Return [x, y] of the center of cell containing provided text 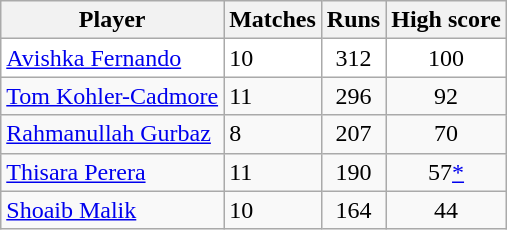
207 [353, 134]
57* [446, 172]
164 [353, 210]
Avishka Fernando [112, 58]
Runs [353, 20]
Rahmanullah Gurbaz [112, 134]
Thisara Perera [112, 172]
44 [446, 210]
92 [446, 96]
312 [353, 58]
296 [353, 96]
High score [446, 20]
Tom Kohler-Cadmore [112, 96]
Matches [273, 20]
8 [273, 134]
70 [446, 134]
100 [446, 58]
Shoaib Malik [112, 210]
190 [353, 172]
Player [112, 20]
